Capture the cell that displays the provided text and extract its [X, Y] central coordinate. 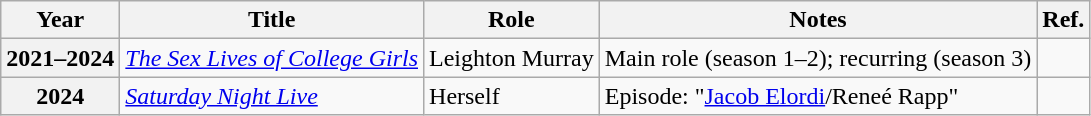
Year [60, 20]
Role [512, 20]
Title [272, 20]
Leighton Murray [512, 58]
Notes [818, 20]
Saturday Night Live [272, 96]
Ref. [1064, 20]
Main role (season 1–2); recurring (season 3) [818, 58]
2021–2024 [60, 58]
Episode: "Jacob Elordi/Reneé Rapp" [818, 96]
The Sex Lives of College Girls [272, 58]
2024 [60, 96]
Herself [512, 96]
